Detect which cell encompasses the target text, then output its [x, y] center coordinate. 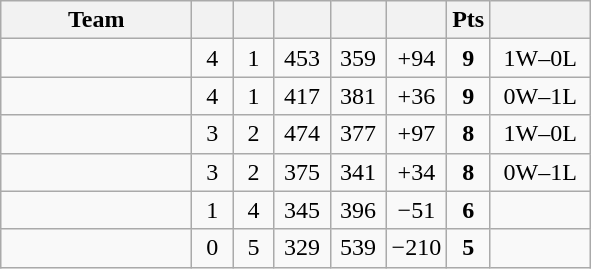
474 [302, 134]
396 [358, 210]
329 [302, 248]
341 [358, 172]
6 [468, 210]
Pts [468, 20]
539 [358, 248]
375 [302, 172]
+97 [416, 134]
377 [358, 134]
+36 [416, 96]
−210 [416, 248]
+94 [416, 58]
417 [302, 96]
0 [212, 248]
+34 [416, 172]
359 [358, 58]
−51 [416, 210]
453 [302, 58]
381 [358, 96]
Team [96, 20]
345 [302, 210]
